Detect which cell encompasses the target text, then output its (x, y) center coordinate. 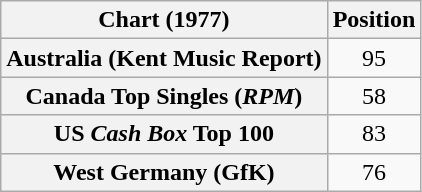
83 (374, 134)
US Cash Box Top 100 (164, 134)
Australia (Kent Music Report) (164, 58)
Chart (1977) (164, 20)
95 (374, 58)
58 (374, 96)
76 (374, 172)
Canada Top Singles (RPM) (164, 96)
Position (374, 20)
West Germany (GfK) (164, 172)
